From the cell containing the given text, extract its center point as [X, Y] coordinate. 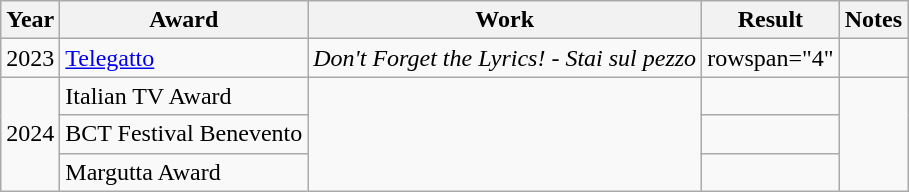
Telegatto [184, 58]
Italian TV Award [184, 96]
Don't Forget the Lyrics! - Stai sul pezzo [505, 58]
Result [771, 20]
Margutta Award [184, 172]
Work [505, 20]
2023 [30, 58]
2024 [30, 134]
rowspan="4" [771, 58]
Year [30, 20]
Notes [873, 20]
Award [184, 20]
BCT Festival Benevento [184, 134]
